Extract the (X, Y) coordinate from the center of the cell holding the provided text.  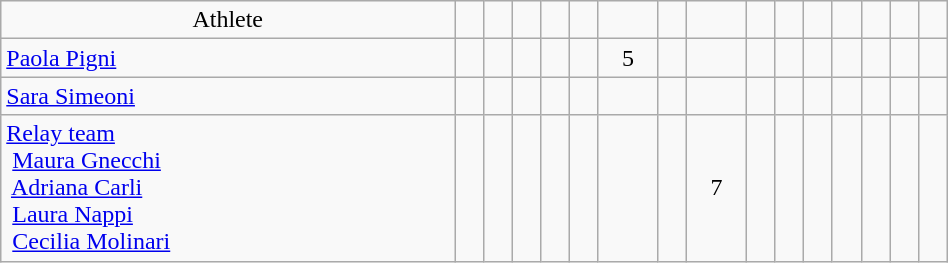
7 (717, 188)
5 (628, 58)
Paola Pigni (228, 58)
Relay team Maura Gnecchi Adriana Carli Laura Nappi Cecilia Molinari (228, 188)
Sara Simeoni (228, 96)
Athlete (228, 20)
